Return [x, y] of the center of cell containing provided text 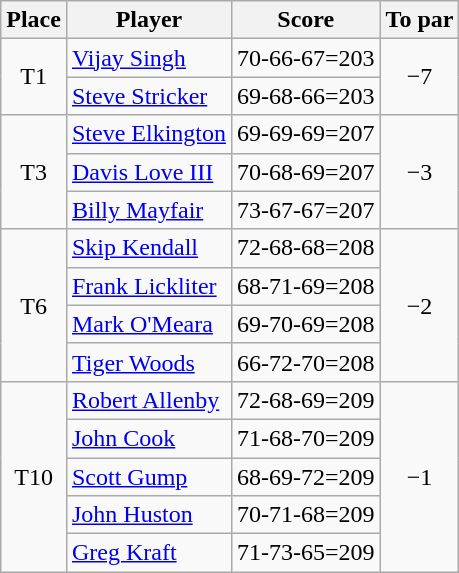
70-68-69=207 [306, 172]
T3 [34, 172]
66-72-70=208 [306, 362]
Robert Allenby [148, 400]
69-68-66=203 [306, 96]
70-71-68=209 [306, 515]
Place [34, 20]
Mark O'Meara [148, 324]
−3 [420, 172]
John Huston [148, 515]
Davis Love III [148, 172]
73-67-67=207 [306, 210]
T1 [34, 77]
Tiger Woods [148, 362]
Scott Gump [148, 477]
70-66-67=203 [306, 58]
Score [306, 20]
To par [420, 20]
72-68-68=208 [306, 248]
Steve Elkington [148, 134]
−1 [420, 476]
Steve Stricker [148, 96]
John Cook [148, 438]
Player [148, 20]
68-69-72=209 [306, 477]
72-68-69=209 [306, 400]
−2 [420, 305]
Vijay Singh [148, 58]
T10 [34, 476]
−7 [420, 77]
T6 [34, 305]
69-69-69=207 [306, 134]
71-73-65=209 [306, 553]
71-68-70=209 [306, 438]
Skip Kendall [148, 248]
Billy Mayfair [148, 210]
Greg Kraft [148, 553]
69-70-69=208 [306, 324]
68-71-69=208 [306, 286]
Frank Lickliter [148, 286]
